Locate the cell with the specified text and output its [x, y] center coordinate. 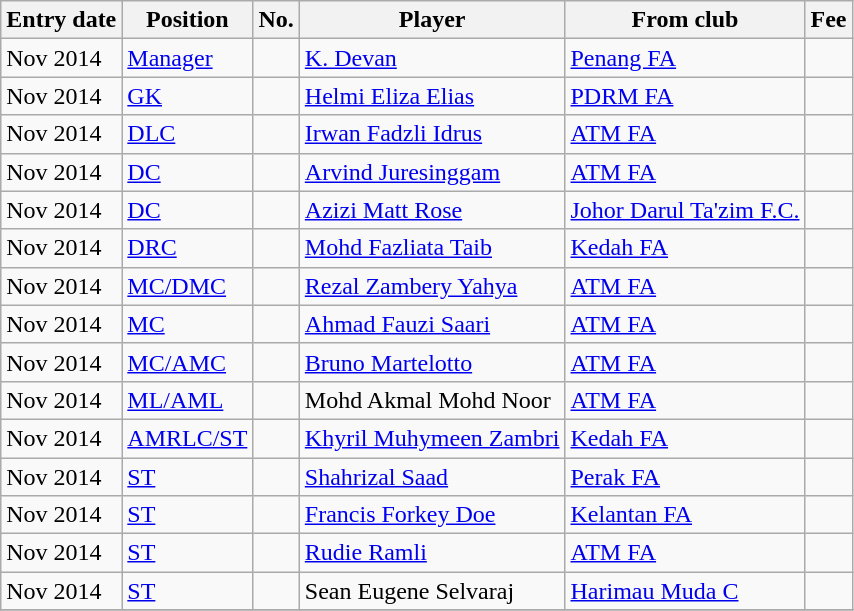
Mohd Akmal Mohd Noor [432, 400]
MC/DMC [188, 286]
Rezal Zambery Yahya [432, 286]
K. Devan [432, 58]
Manager [188, 58]
DRC [188, 248]
Sean Eugene Selvaraj [432, 591]
Harimau Muda C [685, 591]
Johor Darul Ta'zim F.C. [685, 210]
DLC [188, 134]
MC [188, 324]
From club [685, 20]
Irwan Fadzli Idrus [432, 134]
Rudie Ramli [432, 553]
Bruno Martelotto [432, 362]
Francis Forkey Doe [432, 515]
Mohd Fazliata Taib [432, 248]
ML/AML [188, 400]
Player [432, 20]
PDRM FA [685, 96]
No. [276, 20]
Khyril Muhymeen Zambri [432, 438]
Penang FA [685, 58]
Helmi Eliza Elias [432, 96]
Shahrizal Saad [432, 477]
Ahmad Fauzi Saari [432, 324]
Fee [828, 20]
Position [188, 20]
MC/AMC [188, 362]
Arvind Juresinggam [432, 172]
Azizi Matt Rose [432, 210]
Entry date [62, 20]
AMRLC/ST [188, 438]
Perak FA [685, 477]
GK [188, 96]
Kelantan FA [685, 515]
